Find where the given text appears and provide that cell's center as [x, y] coordinate. 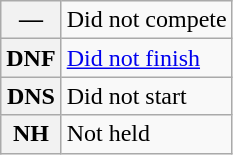
Did not start [146, 96]
NH [31, 134]
Not held [146, 134]
Did not finish [146, 58]
DNS [31, 96]
Did not compete [146, 20]
— [31, 20]
DNF [31, 58]
